Identify which cell holds the provided text, then report its (x, y) central coordinate. 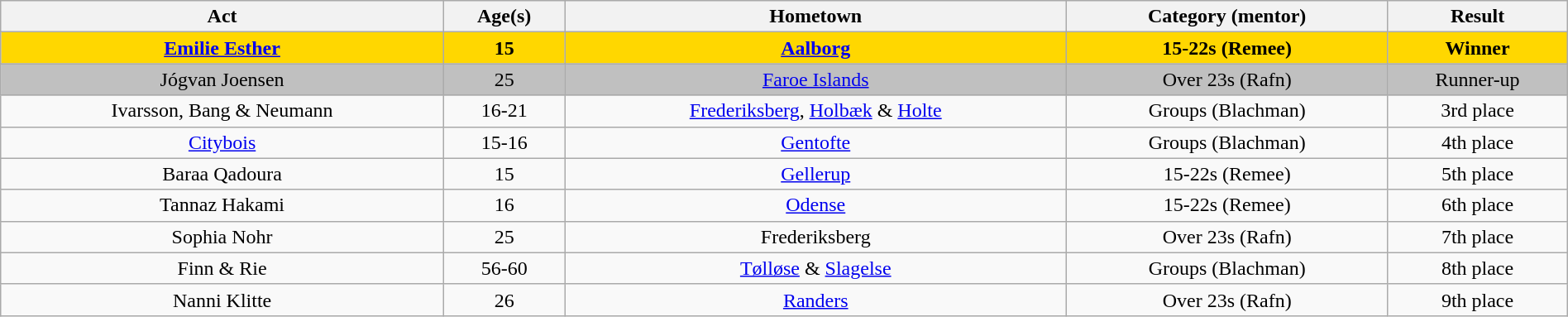
3rd place (1477, 111)
Hometown (815, 17)
Age(s) (504, 17)
Gentofte (815, 142)
Category (mentor) (1226, 17)
Emilie Esther (222, 48)
Faroe Islands (815, 79)
9th place (1477, 300)
7th place (1477, 237)
Runner-up (1477, 79)
Odense (815, 205)
Act (222, 17)
Citybois (222, 142)
56-60 (504, 268)
Aalborg (815, 48)
Gellerup (815, 174)
Baraa Qadoura (222, 174)
Winner (1477, 48)
Jógvan Joensen (222, 79)
Tølløse & Slagelse (815, 268)
16-21 (504, 111)
15-16 (504, 142)
Frederiksberg, Holbæk & Holte (815, 111)
Result (1477, 17)
Finn & Rie (222, 268)
5th place (1477, 174)
26 (504, 300)
Nanni Klitte (222, 300)
Sophia Nohr (222, 237)
Frederiksberg (815, 237)
6th place (1477, 205)
Tannaz Hakami (222, 205)
Randers (815, 300)
4th place (1477, 142)
8th place (1477, 268)
16 (504, 205)
Ivarsson, Bang & Neumann (222, 111)
